Provide the (X, Y) coordinate of the cell's center where the given text is located.  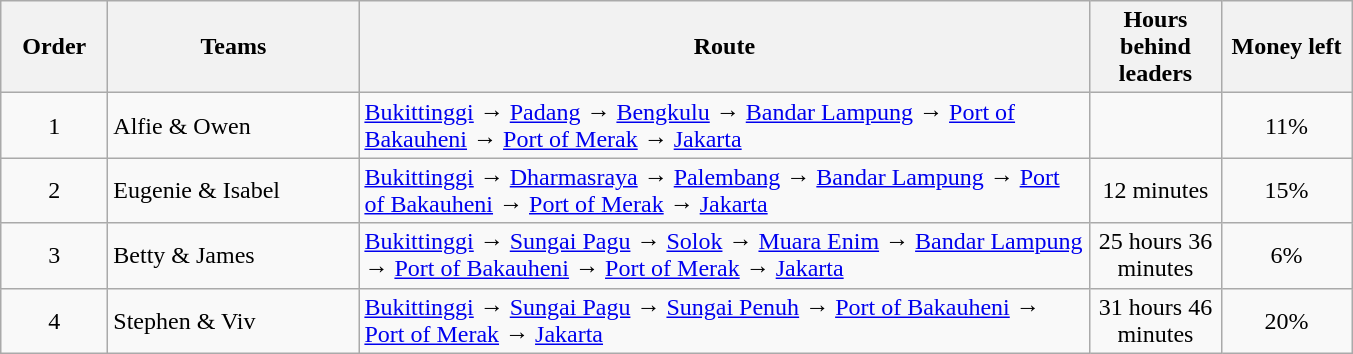
Betty & James (234, 256)
Bukittinggi → Sungai Pagu → Solok → Muara Enim → Bandar Lampung → Port of Bakauheni → Port of Merak → Jakarta (724, 256)
25 hours 36 minutes (1156, 256)
31 hours 46 minutes (1156, 320)
Teams (234, 47)
15% (1286, 190)
11% (1286, 126)
Route (724, 47)
Bukittinggi → Dharmasraya → Palembang → Bandar Lampung → Port of Bakauheni → Port of Merak → Jakarta (724, 190)
Bukittinggi → Sungai Pagu → Sungai Penuh → Port of Bakauheni → Port of Merak → Jakarta (724, 320)
20% (1286, 320)
Eugenie & Isabel (234, 190)
3 (54, 256)
Bukittinggi → Padang → Bengkulu → Bandar Lampung → Port of Bakauheni → Port of Merak → Jakarta (724, 126)
6% (1286, 256)
1 (54, 126)
12 minutes (1156, 190)
4 (54, 320)
2 (54, 190)
Hours behind leaders (1156, 47)
Money left (1286, 47)
Order (54, 47)
Alfie & Owen (234, 126)
Stephen & Viv (234, 320)
